Output the [x, y] coordinate of the center of the cell containing the given text.  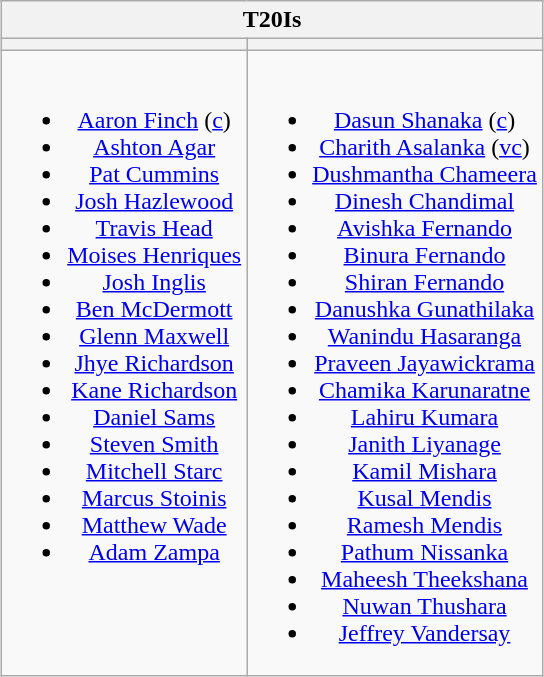
T20Is [272, 20]
